Capture the cell that displays the provided text and extract its (x, y) central coordinate. 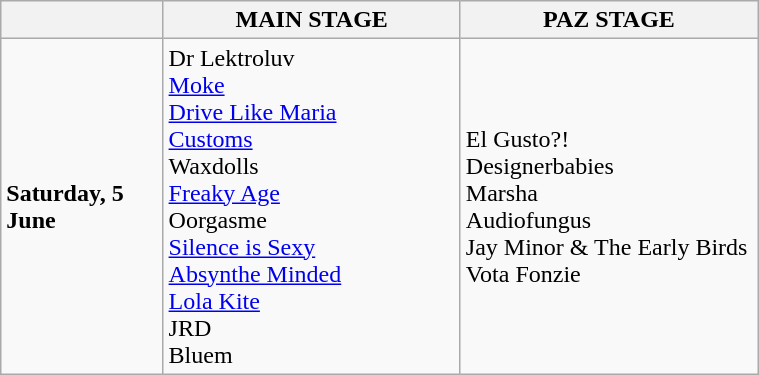
Saturday, 5 June (82, 206)
PAZ STAGE (608, 20)
El Gusto?! Designerbabies MarshaAudiofungusJay Minor & The Early BirdsVota Fonzie (608, 206)
MAIN STAGE (312, 20)
Dr LektroluvMokeDrive Like MariaCustomsWaxdollsFreaky AgeOorgasmeSilence is SexyAbsynthe MindedLola KiteJRDBluem (312, 206)
